Pinpoint the cell where the given text exists, returning its [x, y] midpoint coordinate. 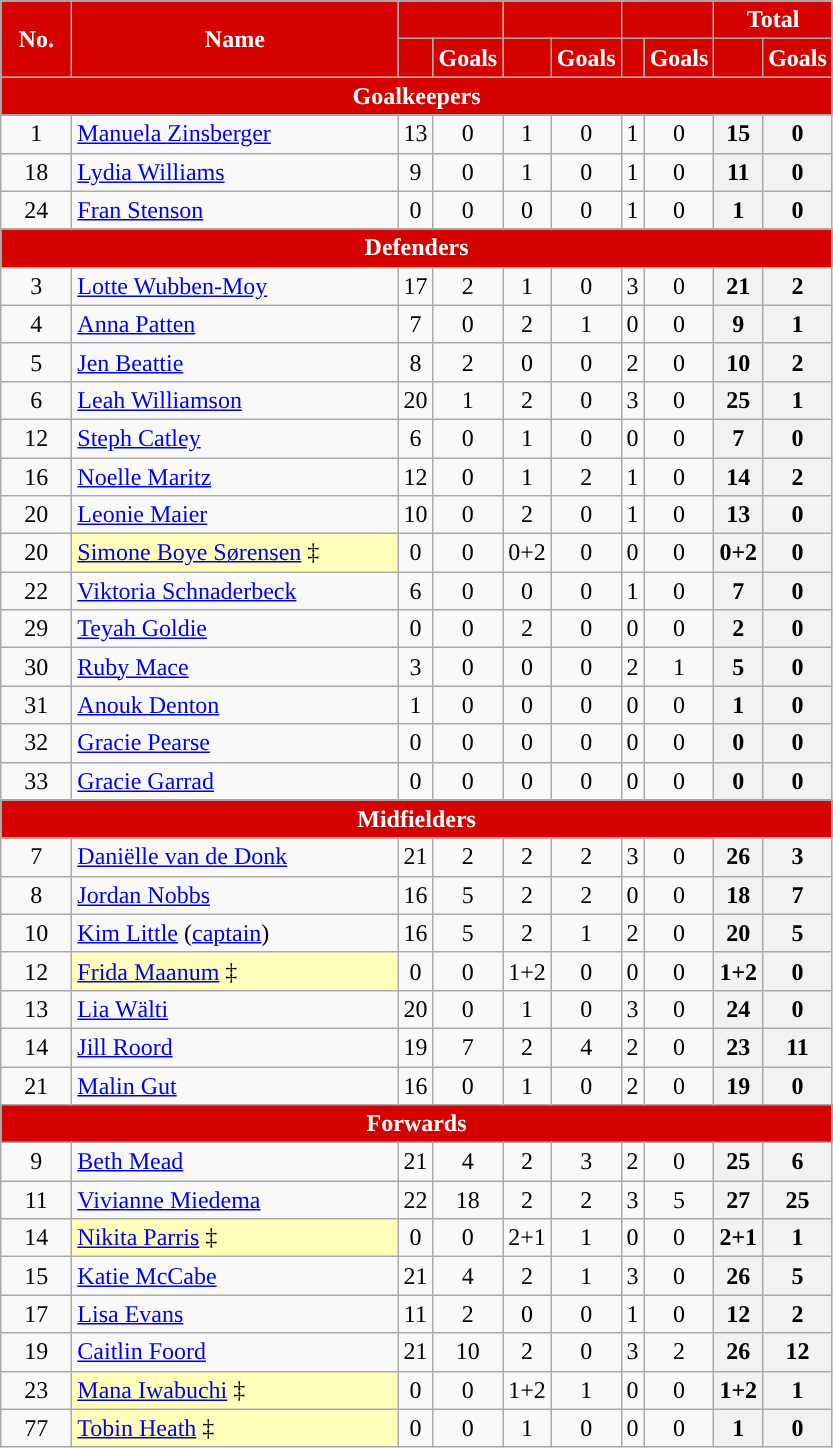
Malin Gut [235, 1085]
Lisa Evans [235, 1314]
Beth Mead [235, 1162]
Manuela Zinsberger [235, 134]
Vivianne Miedema [235, 1200]
Goalkeepers [417, 96]
Jen Beattie [235, 362]
Name [235, 39]
33 [36, 781]
27 [738, 1200]
Tobin Heath ‡ [235, 1428]
Anouk Denton [235, 705]
Total [773, 20]
Daniëlle van de Donk [235, 857]
Forwards [417, 1124]
Gracie Pearse [235, 743]
31 [36, 705]
Lotte Wubben-Moy [235, 286]
Teyah Goldie [235, 629]
32 [36, 743]
Gracie Garrad [235, 781]
77 [36, 1428]
Lia Wälti [235, 1009]
Fran Stenson [235, 210]
Katie McCabe [235, 1276]
29 [36, 629]
Midfielders [417, 819]
Leonie Maier [235, 515]
Defenders [417, 248]
Leah Williamson [235, 400]
Noelle Maritz [235, 477]
Jordan Nobbs [235, 895]
Ruby Mace [235, 667]
30 [36, 667]
Mana Iwabuchi ‡ [235, 1390]
No. [36, 39]
Nikita Parris ‡ [235, 1238]
Kim Little (captain) [235, 933]
Lydia Williams [235, 172]
Jill Roord [235, 1047]
Simone Boye Sørensen ‡ [235, 553]
Caitlin Foord [235, 1352]
Anna Patten [235, 324]
Frida Maanum ‡ [235, 971]
Viktoria Schnaderbeck [235, 591]
Steph Catley [235, 438]
